Output the (x, y) coordinate of the center of the cell containing the given text.  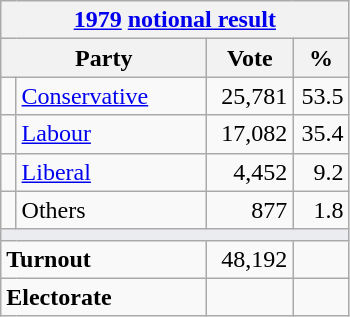
48,192 (250, 259)
Conservative (112, 96)
9.2 (321, 172)
17,082 (250, 134)
1.8 (321, 210)
Others (112, 210)
35.4 (321, 134)
Labour (112, 134)
Turnout (104, 259)
Liberal (112, 172)
Party (104, 58)
Vote (250, 58)
53.5 (321, 96)
1979 notional result (175, 20)
4,452 (250, 172)
25,781 (250, 96)
% (321, 58)
Electorate (104, 297)
877 (250, 210)
